From the cell containing the given text, extract its center point as [X, Y] coordinate. 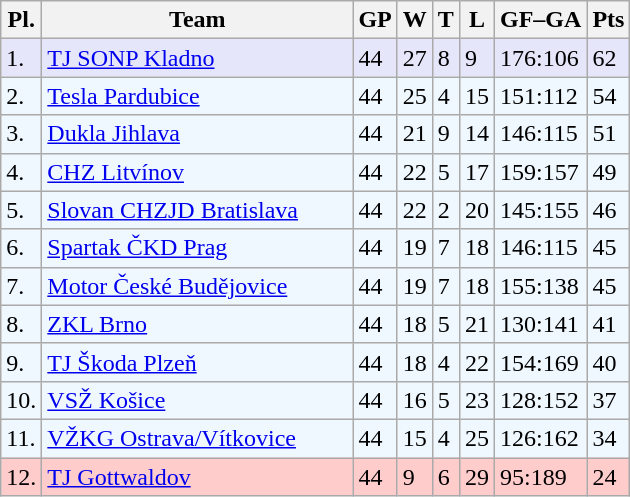
23 [476, 400]
12. [22, 477]
Slovan CHZJD Bratislava [198, 210]
8. [22, 324]
GP [375, 20]
ZKL Brno [198, 324]
17 [476, 172]
24 [608, 477]
34 [608, 438]
Team [198, 20]
8 [446, 58]
Spartak ČKD Prag [198, 248]
130:141 [540, 324]
151:112 [540, 96]
14 [476, 134]
VSŽ Košice [198, 400]
145:155 [540, 210]
Pl. [22, 20]
VŽKG Ostrava/Vítkovice [198, 438]
Dukla Jihlava [198, 134]
Pts [608, 20]
20 [476, 210]
6. [22, 248]
41 [608, 324]
176:106 [540, 58]
49 [608, 172]
27 [414, 58]
GF–GA [540, 20]
40 [608, 362]
11. [22, 438]
16 [414, 400]
95:189 [540, 477]
62 [608, 58]
126:162 [540, 438]
128:152 [540, 400]
29 [476, 477]
51 [608, 134]
6 [446, 477]
155:138 [540, 286]
TJ Gottwaldov [198, 477]
T [446, 20]
CHZ Litvínov [198, 172]
1. [22, 58]
3. [22, 134]
W [414, 20]
L [476, 20]
2. [22, 96]
4. [22, 172]
TJ SONP Kladno [198, 58]
159:157 [540, 172]
54 [608, 96]
2 [446, 210]
46 [608, 210]
7. [22, 286]
37 [608, 400]
10. [22, 400]
Motor České Budějovice [198, 286]
5. [22, 210]
154:169 [540, 362]
TJ Škoda Plzeň [198, 362]
9. [22, 362]
Tesla Pardubice [198, 96]
